Locate the cell with the specified text and output its (X, Y) center coordinate. 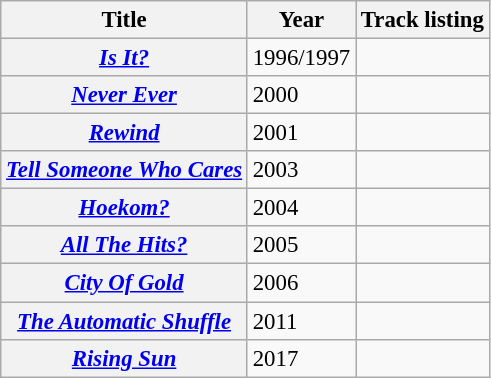
All The Hits? (124, 245)
2011 (301, 321)
Rewind (124, 133)
Is It? (124, 58)
Track listing (423, 20)
2017 (301, 358)
Title (124, 20)
2005 (301, 245)
1996/1997 (301, 58)
The Automatic Shuffle (124, 321)
Hoekom? (124, 208)
2001 (301, 133)
Year (301, 20)
2004 (301, 208)
City Of Gold (124, 283)
Rising Sun (124, 358)
Never Ever (124, 95)
2006 (301, 283)
Tell Someone Who Cares (124, 170)
2003 (301, 170)
2000 (301, 95)
